Pinpoint the cell where the given text exists, returning its (x, y) midpoint coordinate. 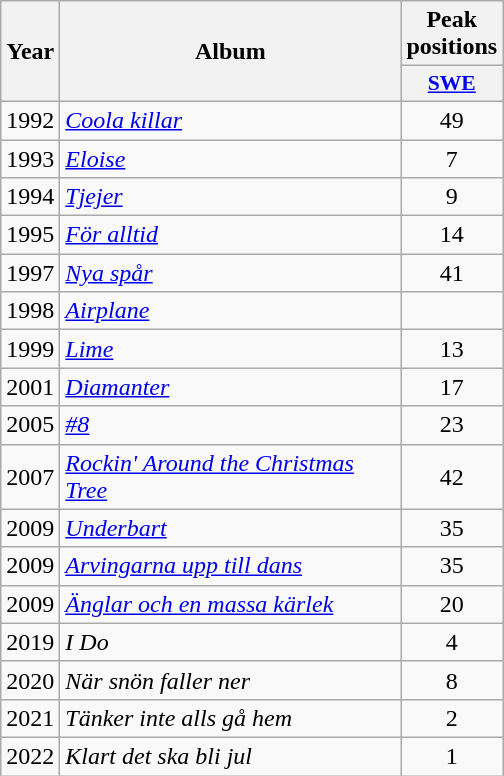
#8 (230, 425)
42 (452, 476)
Arvingarna upp till dans (230, 566)
För alltid (230, 235)
8 (452, 680)
Airplane (230, 311)
1997 (30, 273)
Album (230, 52)
1993 (30, 159)
Eloise (230, 159)
2019 (30, 642)
49 (452, 120)
2007 (30, 476)
2021 (30, 718)
Nya spår (230, 273)
Peak positions (452, 34)
Änglar och en massa kärlek (230, 604)
4 (452, 642)
2022 (30, 756)
När snön faller ner (230, 680)
13 (452, 349)
1994 (30, 197)
Coola killar (230, 120)
1998 (30, 311)
Lime (230, 349)
1 (452, 756)
1992 (30, 120)
Rockin' Around the Christmas Tree (230, 476)
1999 (30, 349)
7 (452, 159)
9 (452, 197)
41 (452, 273)
SWE (452, 84)
23 (452, 425)
17 (452, 387)
14 (452, 235)
I Do (230, 642)
Tänker inte alls gå hem (230, 718)
Tjejer (230, 197)
2 (452, 718)
2005 (30, 425)
20 (452, 604)
Underbart (230, 528)
2001 (30, 387)
1995 (30, 235)
Diamanter (230, 387)
2020 (30, 680)
Klart det ska bli jul (230, 756)
Year (30, 52)
